Find where the given text appears and provide that cell's center as (X, Y) coordinate. 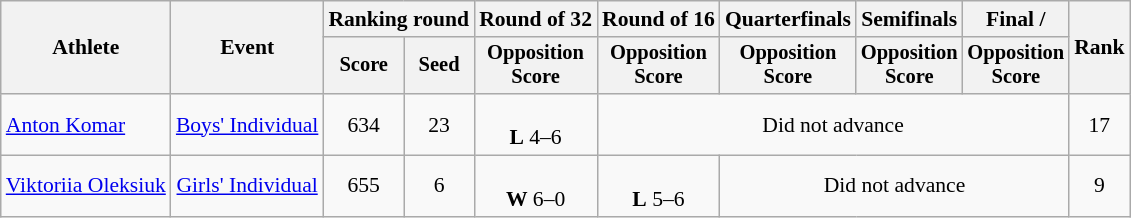
9 (1100, 186)
Athlete (86, 48)
23 (439, 124)
6 (439, 186)
Event (248, 48)
Score (364, 66)
655 (364, 186)
634 (364, 124)
W 6–0 (536, 186)
Semifinals (910, 19)
L 4–6 (536, 124)
Seed (439, 66)
Quarterfinals (788, 19)
Girls' Individual (248, 186)
L 5–6 (658, 186)
Rank (1100, 48)
Round of 16 (658, 19)
Viktoriia Oleksiuk (86, 186)
Boys' Individual (248, 124)
Final / (1016, 19)
17 (1100, 124)
Anton Komar (86, 124)
Ranking round (398, 19)
Round of 32 (536, 19)
